Capture the cell that displays the provided text and extract its (X, Y) central coordinate. 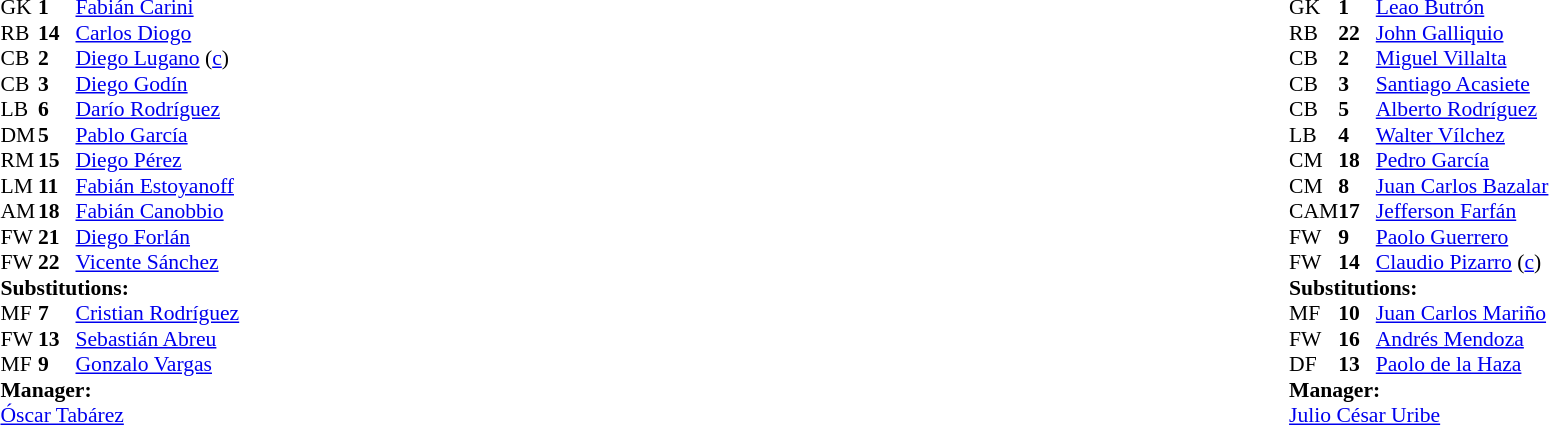
Pablo García (158, 135)
Vicente Sánchez (158, 263)
Diego Lugano (c) (158, 59)
10 (1357, 313)
CAM (1314, 211)
Andrés Mendoza (1462, 339)
RM (19, 161)
Sebastián Abreu (158, 339)
16 (1357, 339)
4 (1357, 135)
Paolo Guerrero (1462, 237)
Pedro García (1462, 161)
Gonzalo Vargas (158, 365)
Fabián Estoyanoff (158, 186)
Juan Carlos Mariño (1462, 313)
DM (19, 135)
Miguel Villalta (1462, 59)
Diego Pérez (158, 161)
Darío Rodríguez (158, 109)
Cristian Rodríguez (158, 313)
Diego Godín (158, 84)
Fabián Canobbio (158, 211)
Walter Vílchez (1462, 135)
Jefferson Farfán (1462, 211)
Claudio Pizarro (c) (1462, 263)
John Galliquio (1462, 33)
Santiago Acasiete (1462, 84)
8 (1357, 186)
11 (57, 186)
Alberto Rodríguez (1462, 109)
LM (19, 186)
Carlos Diogo (158, 33)
Juan Carlos Bazalar (1462, 186)
21 (57, 237)
17 (1357, 211)
DF (1314, 365)
AM (19, 211)
6 (57, 109)
Diego Forlán (158, 237)
Paolo de la Haza (1462, 365)
15 (57, 161)
7 (57, 313)
